Return the (X, Y) coordinate for the center point of the cell that contains the specified text.  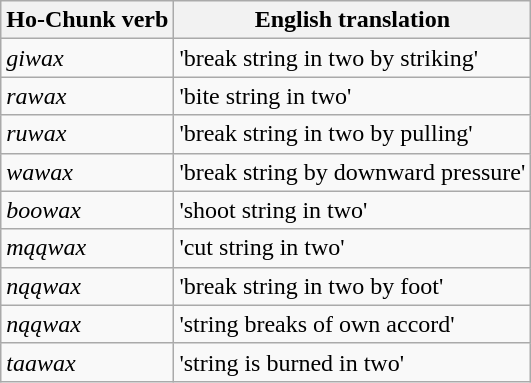
English translation (352, 20)
'cut string in two' (352, 248)
wawax (88, 172)
ruwax (88, 134)
Ho-Chunk verb (88, 20)
'break string in two by striking' (352, 58)
rawax (88, 96)
taawax (88, 362)
'break string by downward pressure' (352, 172)
'break string in two by foot' (352, 286)
'bite string in two' (352, 96)
'string breaks of own accord' (352, 324)
boowax (88, 210)
'shoot string in two' (352, 210)
giwax (88, 58)
'break string in two by pulling' (352, 134)
'string is burned in two' (352, 362)
mąąwax (88, 248)
